Locate the cell with the specified text and output its (X, Y) center coordinate. 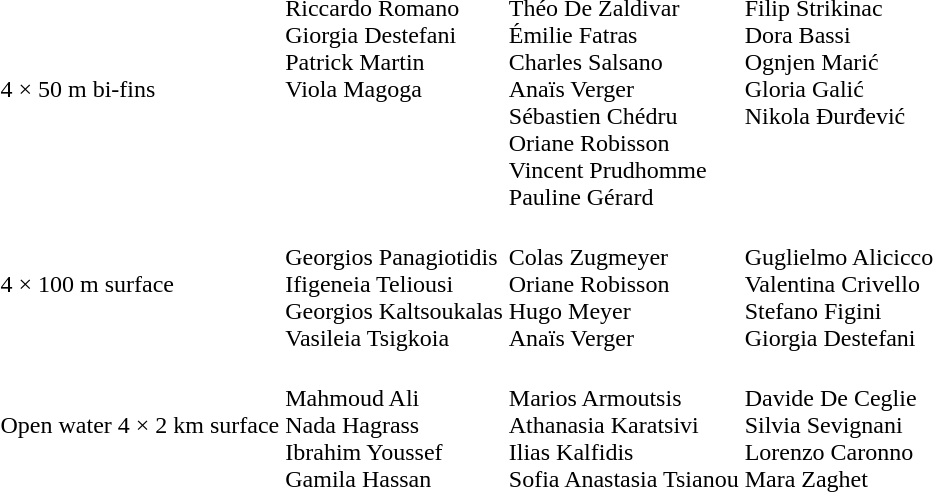
Colas ZugmeyerOriane RobissonHugo MeyerAnaïs Verger (624, 284)
Georgios PanagiotidisIfigeneia TeliousiGeorgios KaltsoukalasVasileia Tsigkoia (394, 284)
